Provide the (X, Y) coordinate of the cell's center where the given text is located.  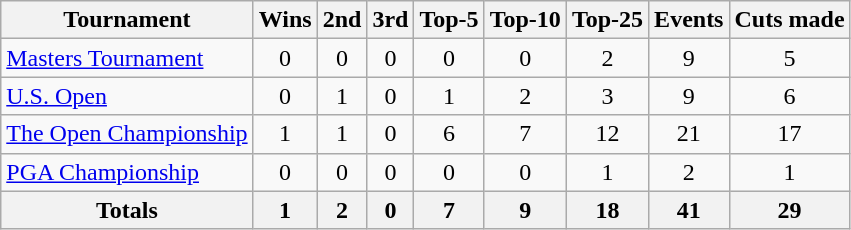
41 (689, 210)
U.S. Open (127, 96)
Top-5 (449, 20)
Top-10 (525, 20)
2nd (342, 20)
PGA Championship (127, 172)
Top-25 (607, 20)
3rd (390, 20)
Masters Tournament (127, 58)
21 (689, 134)
5 (790, 58)
Cuts made (790, 20)
Tournament (127, 20)
Events (689, 20)
The Open Championship (127, 134)
3 (607, 96)
17 (790, 134)
Totals (127, 210)
29 (790, 210)
18 (607, 210)
12 (607, 134)
Wins (285, 20)
